Extract the (x, y) coordinate from the center of the cell holding the provided text.  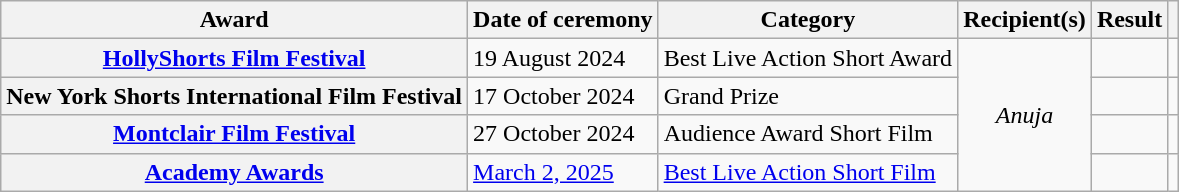
Category (808, 20)
Result (1129, 20)
Anuja (1025, 115)
March 2, 2025 (564, 172)
Recipient(s) (1025, 20)
Academy Awards (234, 172)
17 October 2024 (564, 96)
Award (234, 20)
Audience Award Short Film (808, 134)
19 August 2024 (564, 58)
Best Live Action Short Film (808, 172)
HollyShorts Film Festival (234, 58)
Montclair Film Festival (234, 134)
Date of ceremony (564, 20)
Grand Prize (808, 96)
Best Live Action Short Award (808, 58)
27 October 2024 (564, 134)
New York Shorts International Film Festival (234, 96)
